Detect which cell encompasses the target text, then output its [x, y] center coordinate. 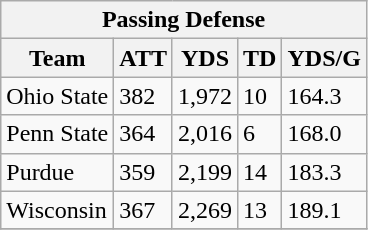
2,016 [204, 134]
10 [260, 96]
364 [144, 134]
YDS/G [324, 58]
Team [58, 58]
Ohio State [58, 96]
Wisconsin [58, 210]
359 [144, 172]
168.0 [324, 134]
Passing Defense [184, 20]
367 [144, 210]
164.3 [324, 96]
13 [260, 210]
Penn State [58, 134]
YDS [204, 58]
TD [260, 58]
1,972 [204, 96]
183.3 [324, 172]
382 [144, 96]
Purdue [58, 172]
6 [260, 134]
189.1 [324, 210]
14 [260, 172]
2,199 [204, 172]
2,269 [204, 210]
ATT [144, 58]
